Identify which cell holds the provided text, then report its (X, Y) central coordinate. 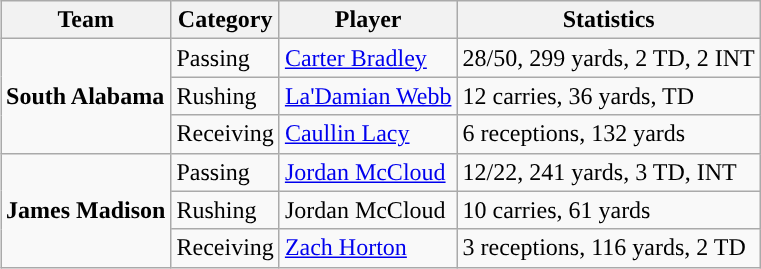
South Alabama (86, 96)
6 receptions, 132 yards (608, 134)
Statistics (608, 20)
28/50, 299 yards, 2 TD, 2 INT (608, 58)
Carter Bradley (368, 58)
Team (86, 20)
Caullin Lacy (368, 134)
12/22, 241 yards, 3 TD, INT (608, 172)
10 carries, 61 yards (608, 210)
3 receptions, 116 yards, 2 TD (608, 248)
La'Damian Webb (368, 96)
Player (368, 20)
James Madison (86, 210)
Category (225, 20)
12 carries, 36 yards, TD (608, 96)
Zach Horton (368, 248)
